Provide the (x, y) coordinate of the cell's center where the given text is located.  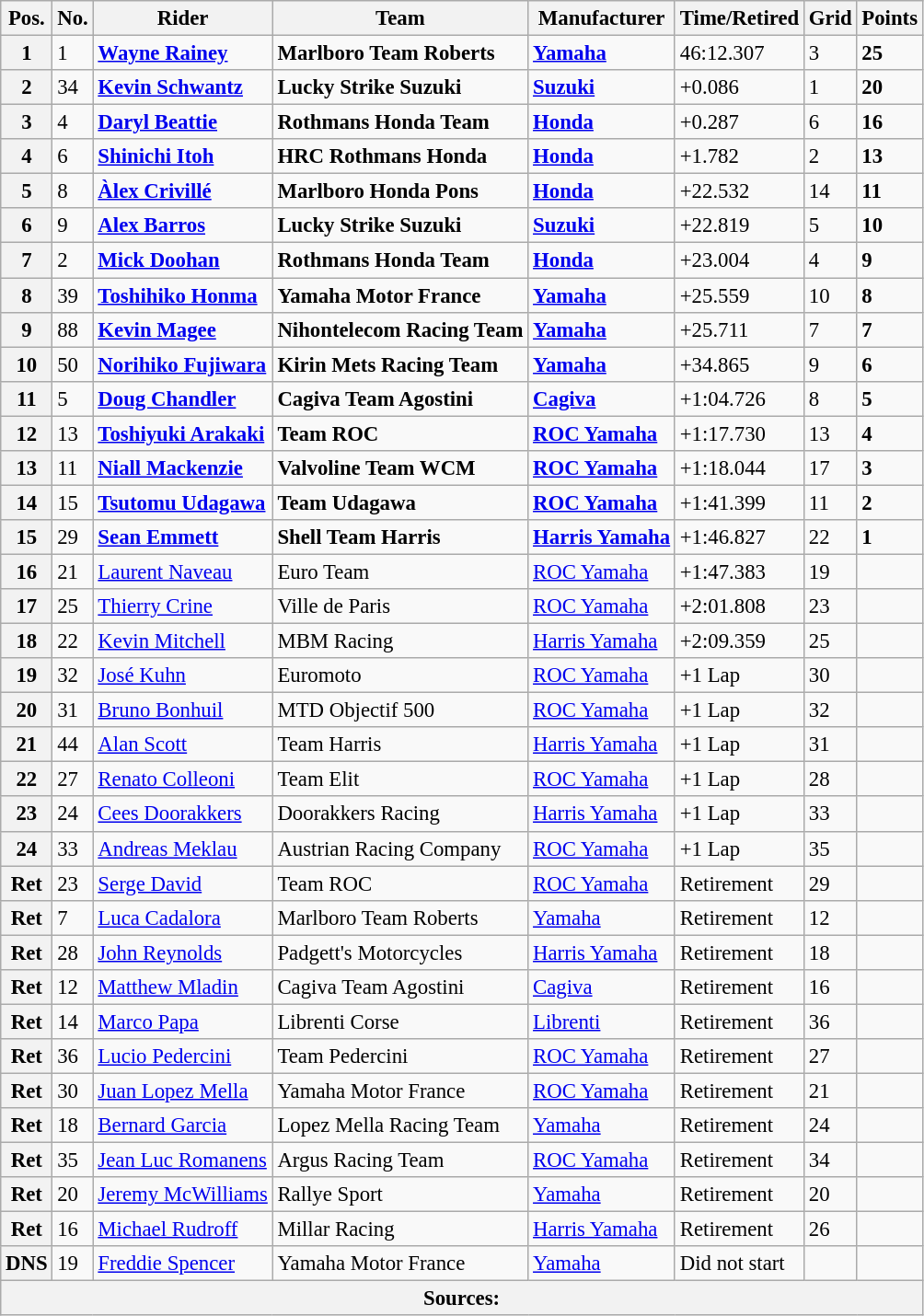
Cees Doorakkers (182, 814)
Bernard Garcia (182, 1126)
Team Udagawa (400, 502)
Matthew Mladin (182, 987)
+1:17.730 (739, 433)
HRC Rothmans Honda (400, 156)
+22.819 (739, 225)
+2:01.808 (739, 606)
+23.004 (739, 260)
DNS (27, 1264)
+1:41.399 (739, 502)
Luca Cadalora (182, 918)
+1:47.383 (739, 571)
Team Elit (400, 779)
Laurent Naveau (182, 571)
Shinichi Itoh (182, 156)
Kevin Schwantz (182, 87)
MTD Objectif 500 (400, 710)
Doorakkers Racing (400, 814)
Ville de Paris (400, 606)
Rider (182, 18)
Shell Team Harris (400, 537)
Marlboro Honda Pons (400, 191)
+34.865 (739, 364)
Team (400, 18)
Marco Papa (182, 1022)
+1:46.827 (739, 537)
+25.711 (739, 329)
John Reynolds (182, 952)
Kevin Mitchell (182, 641)
+1.782 (739, 156)
Doug Chandler (182, 398)
88 (73, 329)
46:12.307 (739, 53)
Jeremy McWilliams (182, 1195)
Millar Racing (400, 1229)
Padgett's Motorcycles (400, 952)
Argus Racing Team (400, 1160)
Juan Lopez Mella (182, 1091)
Rallye Sport (400, 1195)
Did not start (739, 1264)
Renato Colleoni (182, 779)
Alex Barros (182, 225)
Tsutomu Udagawa (182, 502)
Wayne Rainey (182, 53)
Euromoto (400, 675)
Kevin Magee (182, 329)
Bruno Bonhuil (182, 710)
Time/Retired (739, 18)
+1:18.044 (739, 468)
Grid (830, 18)
Toshihiko Honma (182, 295)
+0.287 (739, 122)
+25.559 (739, 295)
Pos. (27, 18)
Librenti Corse (400, 1022)
+1:04.726 (739, 398)
Thierry Crine (182, 606)
Manufacturer (602, 18)
Valvoline Team WCM (400, 468)
Mick Doohan (182, 260)
Toshiyuki Arakaki (182, 433)
Jean Luc Romanens (182, 1160)
44 (73, 745)
+0.086 (739, 87)
+22.532 (739, 191)
MBM Racing (400, 641)
Daryl Beattie (182, 122)
Nihontelecom Racing Team (400, 329)
Àlex Crivillé (182, 191)
Niall Mackenzie (182, 468)
Librenti (602, 1022)
Lopez Mella Racing Team (400, 1126)
Serge David (182, 883)
Alan Scott (182, 745)
Freddie Spencer (182, 1264)
Points (889, 18)
Michael Rudroff (182, 1229)
Kirin Mets Racing Team (400, 364)
39 (73, 295)
José Kuhn (182, 675)
Team Harris (400, 745)
Norihiko Fujiwara (182, 364)
+2:09.359 (739, 641)
No. (73, 18)
Sean Emmett (182, 537)
Team Pedercini (400, 1056)
Lucio Pedercini (182, 1056)
Euro Team (400, 571)
Austrian Racing Company (400, 848)
50 (73, 364)
Andreas Meklau (182, 848)
26 (830, 1229)
Sources: (462, 1299)
